Search for the cell housing the specified text and yield its (x, y) center coordinate. 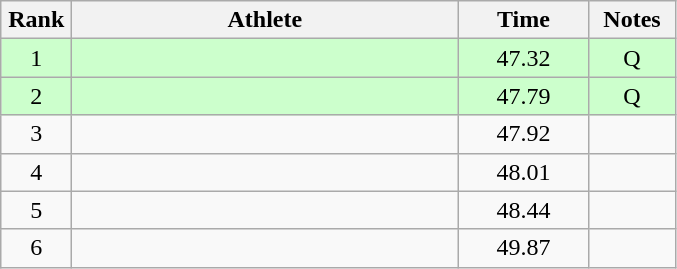
Time (524, 20)
3 (36, 134)
Rank (36, 20)
49.87 (524, 248)
47.79 (524, 96)
47.92 (524, 134)
Athlete (265, 20)
6 (36, 248)
48.44 (524, 210)
4 (36, 172)
2 (36, 96)
1 (36, 58)
48.01 (524, 172)
5 (36, 210)
Notes (632, 20)
47.32 (524, 58)
